Identify which cell holds the provided text, then report its (X, Y) central coordinate. 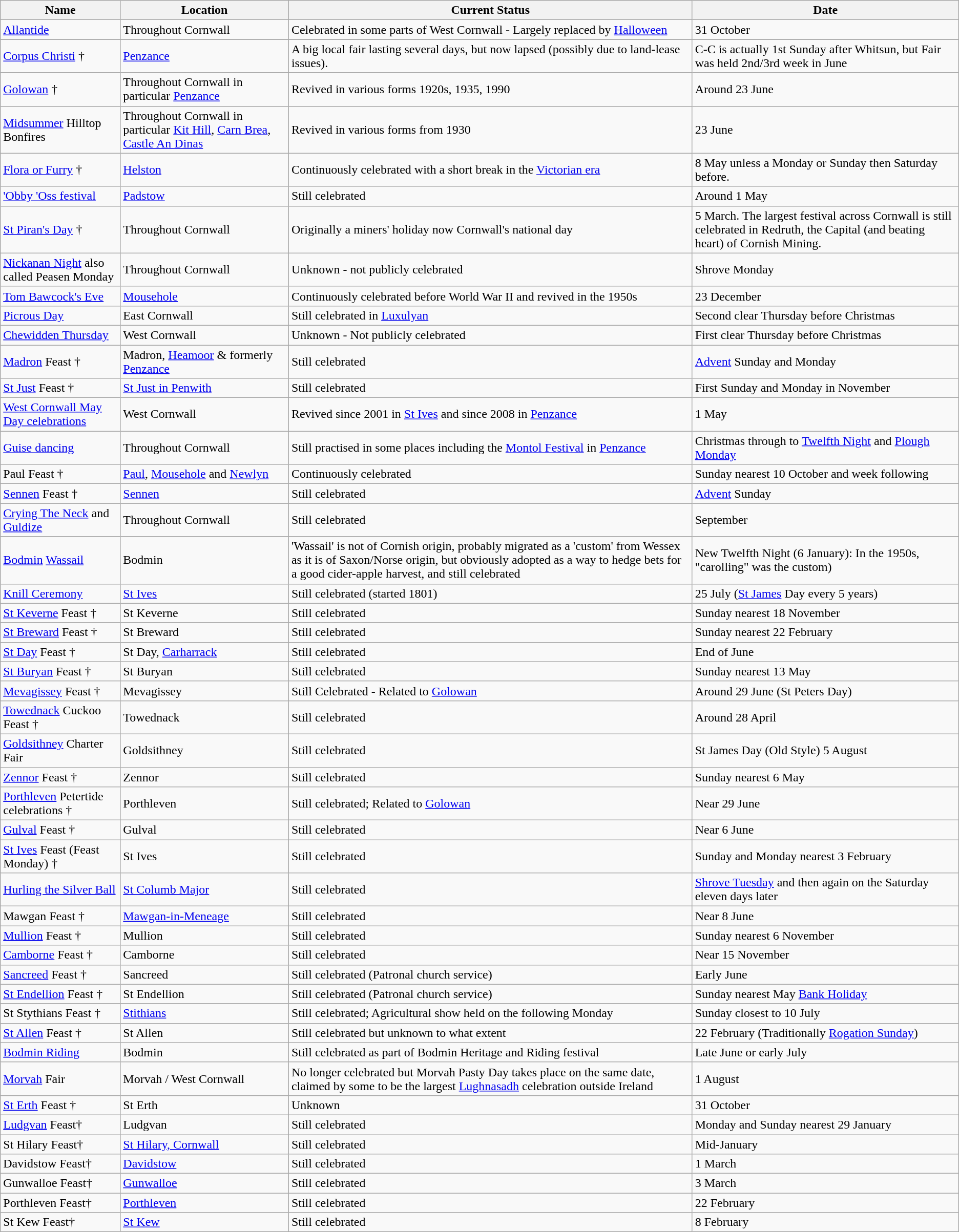
Still Celebrated - Related to Golowan (490, 691)
Around 28 April (825, 717)
St Allen Feast † (60, 1033)
Mevagissey Feast † (60, 691)
Celebrated in some parts of West Cornwall - Largely replaced by Halloween (490, 30)
Camborne (205, 955)
Chewidden Thursday (60, 335)
Continuously celebrated (490, 474)
25 July (St James Day every 5 years) (825, 593)
Sennen Feast † (60, 494)
Madron, Heamoor & formerly Penzance (205, 362)
Still celebrated; Related to Golowan (490, 804)
Near 8 June (825, 916)
Sancreed (205, 974)
Sunday nearest May Bank Holiday (825, 994)
Penzance (205, 56)
Gulval Feast † (60, 830)
C-C is actually 1st Sunday after Whitsun, but Fair was held 2nd/3rd week in June (825, 56)
Location (205, 10)
St Erth (205, 1105)
Originally a miners' holiday now Cornwall's national day (490, 229)
Unknown (490, 1105)
St Allen (205, 1033)
Near 29 June (825, 804)
St Hilary, Cornwall (205, 1144)
Towednack (205, 717)
Around 23 June (825, 89)
St Piran's Day † (60, 229)
Continuously celebrated with a short break in the Victorian era (490, 170)
Bodmin Riding (60, 1052)
Current Status (490, 10)
No longer celebrated but Morvah Pasty Day takes place on the same date, claimed by some to be the largest Lughnasadh celebration outside Ireland (490, 1078)
St Breward (205, 632)
Towednack Cuckoo Feast † (60, 717)
Shrove Tuesday and then again on the Saturday eleven days later (825, 890)
Date (825, 10)
Morvah Fair (60, 1078)
Hurling the Silver Ball (60, 890)
St Day, Carharrack (205, 652)
Knill Ceremony (60, 593)
Continuously celebrated before World War II and revived in the 1950s (490, 296)
St Ives Feast (Feast Monday) † (60, 856)
Zennor (205, 777)
Goldsithney (205, 751)
Revived in various forms from 1930 (490, 130)
Tom Bawcock's Eve (60, 296)
Sunday closest to 10 July (825, 1013)
Still practised in some places including the Montol Festival in Penzance (490, 448)
St Keverne Feast † (60, 613)
Still celebrated; Agricultural show held on the following Monday (490, 1013)
Bodmin Wassail (60, 560)
Sunday nearest 22 February (825, 632)
Picrous Day (60, 315)
Around 1 May (825, 196)
Sunday nearest 18 November (825, 613)
St James Day (Old Style) 5 August (825, 751)
Camborne Feast † (60, 955)
Corpus Christi † (60, 56)
Throughout Cornwall in particular Penzance (205, 89)
September (825, 520)
22 February (825, 1203)
East Cornwall (205, 315)
Still celebrated but unknown to what extent (490, 1033)
Nickanan Night also called Peasen Monday (60, 269)
Mevagissey (205, 691)
Sunday nearest 10 October and week following (825, 474)
23 June (825, 130)
Gunwalloe (205, 1183)
Late June or early July (825, 1052)
'Obby 'Oss festival (60, 196)
West Cornwall May Day celebrations (60, 415)
Guise dancing (60, 448)
Near 6 June (825, 830)
Allantide (60, 30)
End of June (825, 652)
St Breward Feast † (60, 632)
Throughout Cornwall in particular Kit Hill, Carn Brea, Castle An Dinas (205, 130)
Zennor Feast † (60, 777)
8 February (825, 1222)
Revived in various forms 1920s, 1935, 1990 (490, 89)
St Buryan (205, 671)
St Just in Penwith (205, 388)
Gunwalloe Feast† (60, 1183)
Morvah / West Cornwall (205, 1078)
Name (60, 10)
Madron Feast † (60, 362)
St Stythians Feast † (60, 1013)
Mullion (205, 936)
Advent Sunday and Monday (825, 362)
Around 29 June (St Peters Day) (825, 691)
New Twelfth Night (6 January): In the 1950s, "carolling" was the custom) (825, 560)
Early June (825, 974)
Paul, Mousehole and Newlyn (205, 474)
St Buryan Feast † (60, 671)
Unknown - Not publicly celebrated (490, 335)
8 May unless a Monday or Sunday then Saturday before. (825, 170)
1 May (825, 415)
Second clear Thursday before Christmas (825, 315)
St Endellion Feast † (60, 994)
Davidstow (205, 1164)
22 February (Traditionally Rogation Sunday) (825, 1033)
Mullion Feast † (60, 936)
Sunday nearest 6 May (825, 777)
Still celebrated in Luxulyan (490, 315)
Sunday nearest 13 May (825, 671)
Gulval (205, 830)
Sennen (205, 494)
Advent Sunday (825, 494)
Sancreed Feast † (60, 974)
Ludgvan (205, 1124)
Christmas through to Twelfth Night and Plough Monday (825, 448)
Sunday nearest 6 November (825, 936)
St Kew (205, 1222)
Mid-January (825, 1144)
Sunday and Monday nearest 3 February (825, 856)
Helston (205, 170)
Midsummer Hilltop Bonfires (60, 130)
Monday and Sunday nearest 29 January (825, 1124)
1 March (825, 1164)
Shrove Monday (825, 269)
Still celebrated as part of Bodmin Heritage and Riding festival (490, 1052)
A big local fair lasting several days, but now lapsed (possibly due to land-lease issues). (490, 56)
Crying The Neck and Guldize (60, 520)
Ludgvan Feast† (60, 1124)
Stithians (205, 1013)
St Keverne (205, 613)
Paul Feast † (60, 474)
St Just Feast † (60, 388)
Mousehole (205, 296)
Golowan † (60, 89)
Mawgan-in-Meneage (205, 916)
St Erth Feast † (60, 1105)
Padstow (205, 196)
Goldsithney Charter Fair (60, 751)
3 March (825, 1183)
Near 15 November (825, 955)
Flora or Furry † (60, 170)
Porthleven Feast† (60, 1203)
1 August (825, 1078)
First clear Thursday before Christmas (825, 335)
St Columb Major (205, 890)
Still celebrated (started 1801) (490, 593)
St Hilary Feast† (60, 1144)
5 March. The largest festival across Cornwall is still celebrated in Redruth, the Capital (and beating heart) of Cornish Mining. (825, 229)
Porthleven Petertide celebrations † (60, 804)
First Sunday and Monday in November (825, 388)
St Kew Feast† (60, 1222)
St Day Feast † (60, 652)
St Endellion (205, 994)
Mawgan Feast † (60, 916)
Revived since 2001 in St Ives and since 2008 in Penzance (490, 415)
23 December (825, 296)
Unknown - not publicly celebrated (490, 269)
Davidstow Feast† (60, 1164)
